For the text-containing cell, return its midpoint in (X, Y) coordinate format. 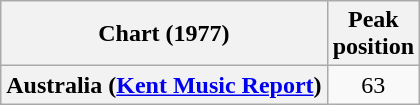
Peakposition (373, 34)
Chart (1977) (164, 34)
Australia (Kent Music Report) (164, 85)
63 (373, 85)
